Return (x, y) of the center of cell containing provided text 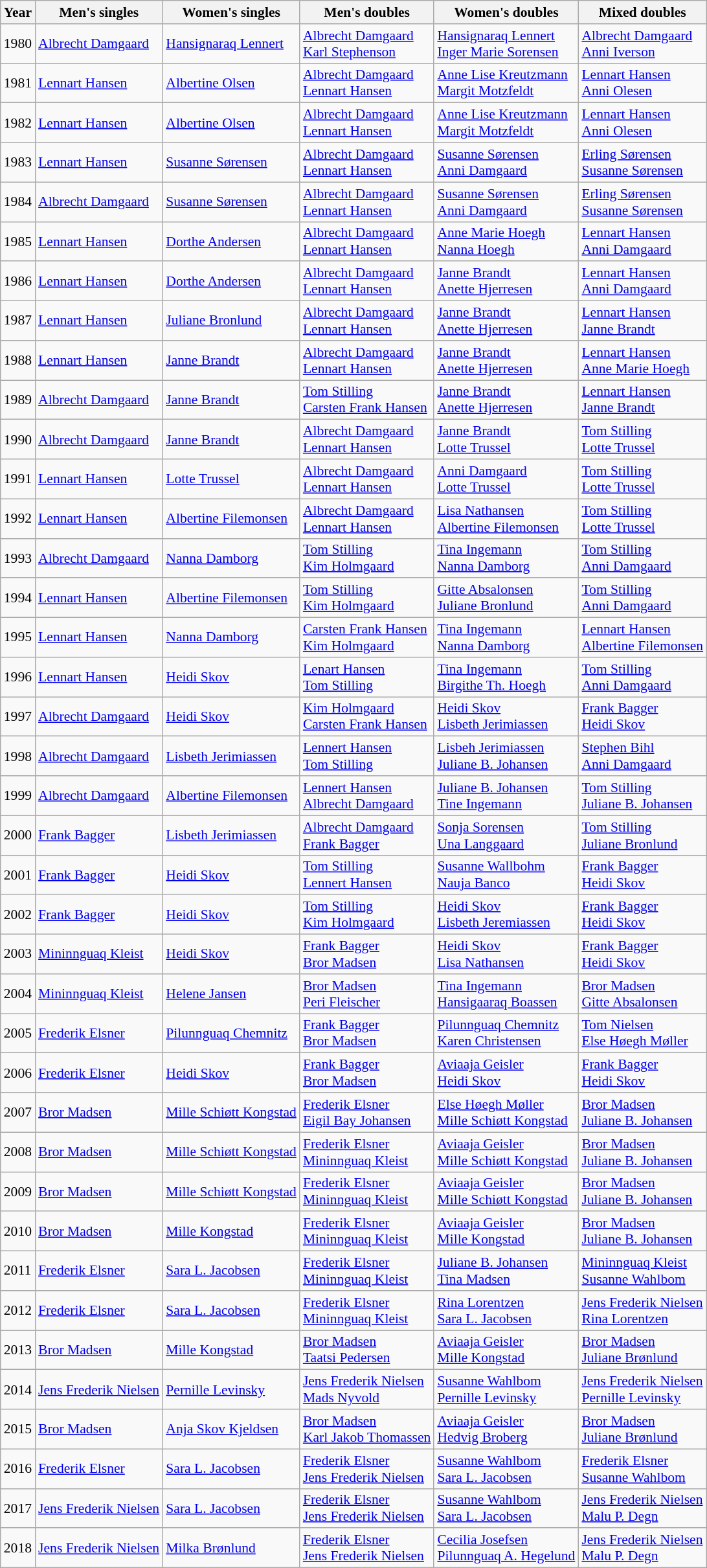
1988 (18, 360)
Juliane B. JohansenTina Madsen (506, 1271)
Sonja SorensenUna Langgaard (506, 835)
Bror MadsenGitte Absalonsen (642, 994)
Aviaaja GeislerHeidi Skov (506, 1073)
1987 (18, 321)
Tom StillingJuliane B. Johansen (642, 795)
Jens Frederik NielsenMads Nyvold (367, 1390)
Aviaaja GeislerHedvig Broberg (506, 1429)
1992 (18, 518)
Anne Marie HoeghNanna Hoegh (506, 241)
Lisa NathansenAlbertine Filemonsen (506, 518)
Year (18, 12)
Hansignaraq LennertInger Marie Sorensen (506, 44)
Mixed doubles (642, 12)
2011 (18, 1271)
2008 (18, 1152)
2006 (18, 1073)
2010 (18, 1232)
Lotte Trussel (231, 479)
1994 (18, 598)
1991 (18, 479)
Tina IngemannBirgithe Th. Hoegh (506, 677)
Jens Frederik NielsenRina Lorentzen (642, 1311)
Anni DamgaardLotte Trussel (506, 479)
Tom StillingLennert Hansen (367, 874)
Pernille Levinsky (231, 1390)
2014 (18, 1390)
2003 (18, 955)
Albrecht DamgaardKarl Stephenson (367, 44)
Women's doubles (506, 12)
Janne BrandtLotte Trussel (506, 439)
Lisbeh JerimiassenJuliane B. Johansen (506, 756)
Stephen BihlAnni Damgaard (642, 756)
1997 (18, 716)
1990 (18, 439)
Pilunnguaq ChemnitzKaren Christensen (506, 1034)
Heidi SkovLisbeth Jeremiassen (506, 915)
Heidi SkovLisbeth Jerimiassen (506, 716)
Lennert HansenAlbrecht Damgaard (367, 795)
1985 (18, 241)
Lennart HansenAlbertine Filemonsen (642, 637)
Tom NielsenElse Høegh Møller (642, 1034)
2018 (18, 1548)
1986 (18, 281)
2016 (18, 1469)
2013 (18, 1350)
Tom StillingCarsten Frank Hansen (367, 400)
2007 (18, 1113)
2005 (18, 1034)
1996 (18, 677)
Frederik ElsnerEigil Bay Johansen (367, 1113)
Juliane Bronlund (231, 321)
Else Høegh MøllerMille Schiøtt Kongstad (506, 1113)
Kim HolmgaardCarsten Frank Hansen (367, 716)
Tom StillingJuliane Bronlund (642, 835)
Jens Frederik NielsenPernille Levinsky (642, 1390)
Susanne WahlbomPernille Levinsky (506, 1390)
1998 (18, 756)
2015 (18, 1429)
Lennart HansenAnne Marie Hoegh (642, 360)
Milka Brønlund (231, 1548)
Albrecht DamgaardFrank Bagger (367, 835)
Hansignaraq Lennert (231, 44)
2012 (18, 1311)
1981 (18, 83)
Heidi SkovLisa Nathansen (506, 955)
Carsten Frank HansenKim Holmgaard (367, 637)
Men's singles (98, 12)
Cecilia JosefsenPilunnguaq A. Hegelund (506, 1548)
2009 (18, 1192)
Helene Jansen (231, 994)
Lennert HansenTom Stilling (367, 756)
Women's singles (231, 12)
Tina IngemannHansigaaraq Boassen (506, 994)
Bror MadsenPeri Fleischer (367, 994)
Albrecht DamgaardAnni Iverson (642, 44)
Juliane B. JohansenTine Ingemann (506, 795)
1984 (18, 202)
2017 (18, 1508)
1999 (18, 795)
Gitte AbsalonsenJuliane Bronlund (506, 598)
Frederik ElsnerSusanne Wahlbom (642, 1469)
Bror MadsenTaatsi Pedersen (367, 1350)
Mininnguaq KleistSusanne Wahlbom (642, 1271)
1995 (18, 637)
Men's doubles (367, 12)
1982 (18, 123)
Susanne WallbohmNauja Banco (506, 874)
2002 (18, 915)
2000 (18, 835)
1989 (18, 400)
Rina LorentzenSara L. Jacobsen (506, 1311)
1983 (18, 162)
1993 (18, 558)
2001 (18, 874)
Bror MadsenKarl Jakob Thomassen (367, 1429)
Anja Skov Kjeldsen (231, 1429)
2004 (18, 994)
1980 (18, 44)
Lenart HansenTom Stilling (367, 677)
Pilunnguaq Chemnitz (231, 1034)
